Detect which cell encompasses the target text, then output its (X, Y) center coordinate. 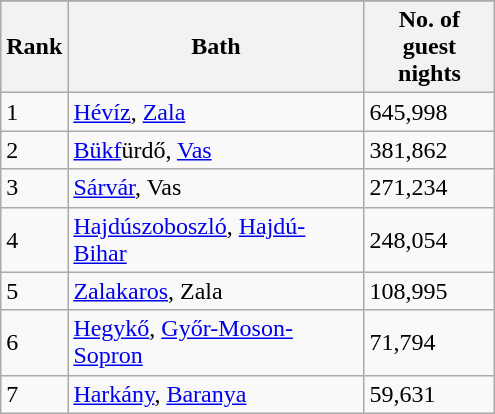
59,631 (430, 394)
7 (34, 394)
381,862 (430, 150)
271,234 (430, 188)
645,998 (430, 112)
Bath (216, 47)
Harkány, Baranya (216, 394)
Hegykő, Győr-Moson-Sopron (216, 342)
Hévíz, Zala (216, 112)
Sárvár, Vas (216, 188)
Hajdúszoboszló, Hajdú-Bihar (216, 240)
Rank (34, 47)
Bükfürdő, Vas (216, 150)
4 (34, 240)
108,995 (430, 291)
5 (34, 291)
1 (34, 112)
71,794 (430, 342)
3 (34, 188)
2 (34, 150)
6 (34, 342)
No. of guest nights (430, 47)
248,054 (430, 240)
Zalakaros, Zala (216, 291)
